Return [X, Y] of the center of cell containing provided text 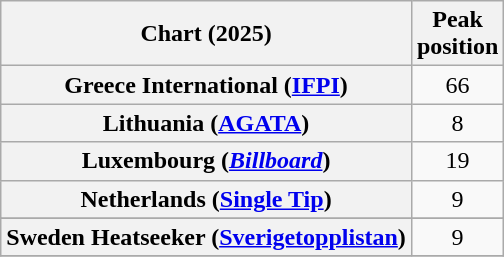
8 [457, 123]
Netherlands (Single Tip) [206, 199]
Greece International (IFPI) [206, 85]
Lithuania (AGATA) [206, 123]
Chart (2025) [206, 34]
Sweden Heatseeker (Sverigetopplistan) [206, 237]
19 [457, 161]
Luxembourg (Billboard) [206, 161]
66 [457, 85]
Peakposition [457, 34]
